Determine the [x, y] coordinate at the center of the cell enclosing the given text.  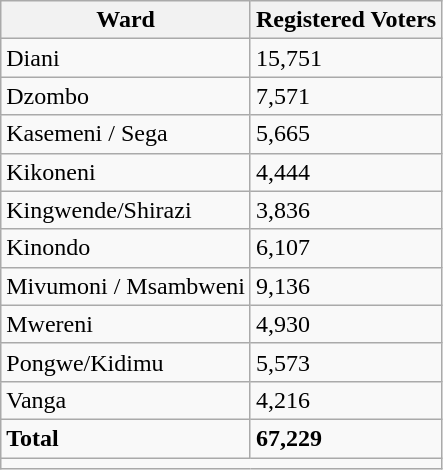
4,216 [346, 400]
Total [126, 438]
Kingwende/Shirazi [126, 210]
Dzombo [126, 96]
Pongwe/Kidimu [126, 362]
4,444 [346, 172]
Kasemeni / Sega [126, 134]
67,229 [346, 438]
Vanga [126, 400]
Mwereni [126, 324]
Mivumoni / Msambweni [126, 286]
Registered Voters [346, 20]
9,136 [346, 286]
5,573 [346, 362]
4,930 [346, 324]
5,665 [346, 134]
Kinondo [126, 248]
6,107 [346, 248]
15,751 [346, 58]
Diani [126, 58]
Kikoneni [126, 172]
Ward [126, 20]
7,571 [346, 96]
3,836 [346, 210]
